For the text-containing cell, return its midpoint in (X, Y) coordinate format. 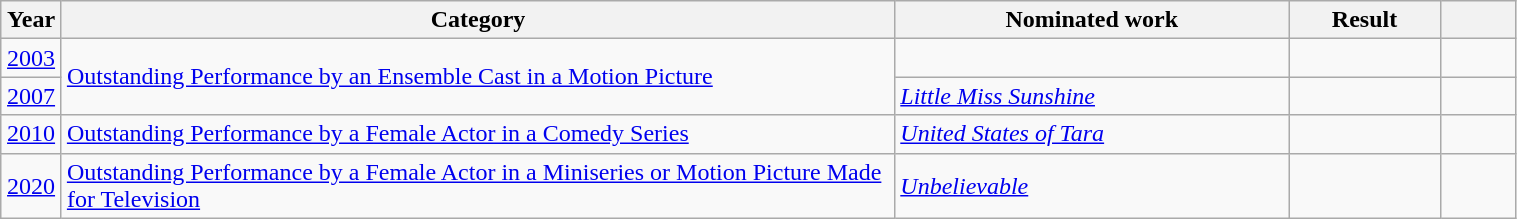
2020 (32, 186)
United States of Tara (1092, 134)
Little Miss Sunshine (1092, 96)
Outstanding Performance by a Female Actor in a Miniseries or Motion Picture Made for Television (478, 186)
Outstanding Performance by a Female Actor in a Comedy Series (478, 134)
Unbelievable (1092, 186)
2003 (32, 58)
Outstanding Performance by an Ensemble Cast in a Motion Picture (478, 77)
Result (1365, 20)
Category (478, 20)
Nominated work (1092, 20)
2010 (32, 134)
Year (32, 20)
2007 (32, 96)
